Return [X, Y] of the center of cell containing provided text 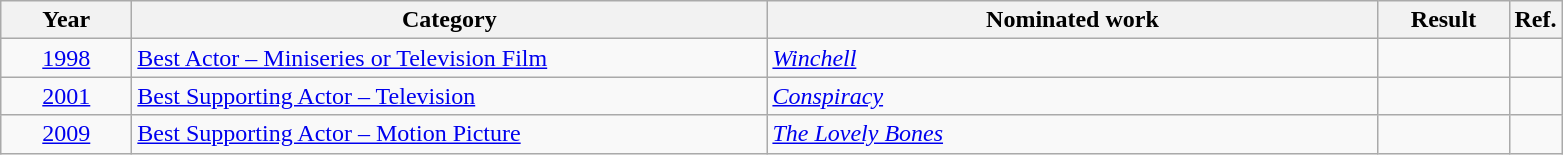
Best Actor – Miniseries or Television Film [450, 58]
1998 [66, 58]
Result [1444, 20]
Ref. [1536, 20]
Nominated work [1072, 20]
Winchell [1072, 58]
Year [66, 20]
Conspiracy [1072, 96]
The Lovely Bones [1072, 134]
2001 [66, 96]
Best Supporting Actor – Motion Picture [450, 134]
Best Supporting Actor – Television [450, 96]
Category [450, 20]
2009 [66, 134]
